Return [X, Y] of the center of cell containing provided text 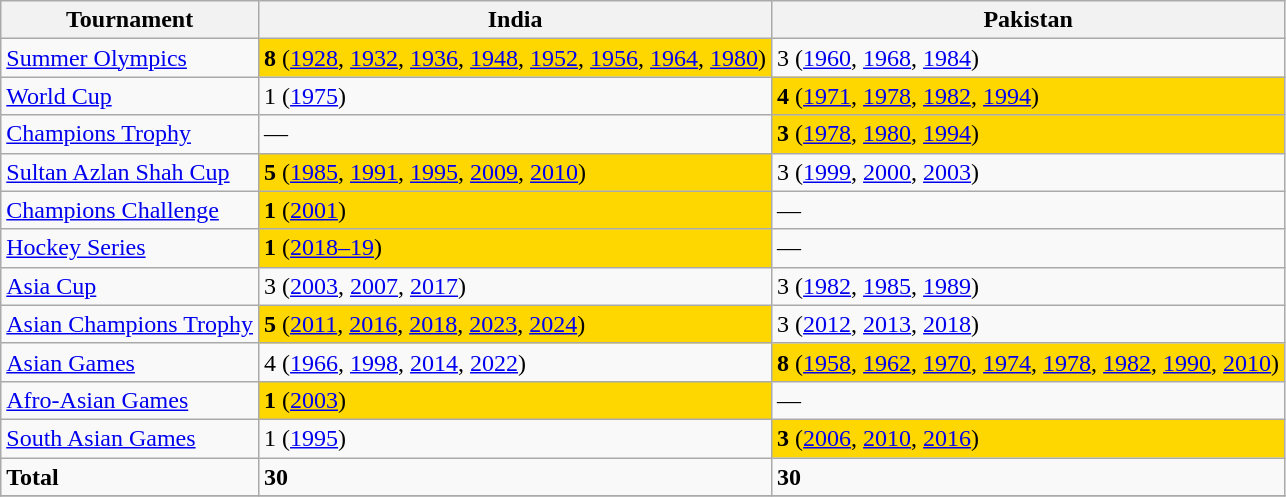
Sultan Azlan Shah Cup [130, 172]
3 (1999, 2000, 2003) [1028, 172]
Asian Games [130, 362]
Asia Cup [130, 286]
Total [130, 477]
8 (1928, 1932, 1936, 1948, 1952, 1956, 1964, 1980) [516, 58]
1 (2003) [516, 400]
3 (1960, 1968, 1984) [1028, 58]
3 (1982, 1985, 1989) [1028, 286]
1 (1995) [516, 438]
Tournament [130, 20]
Summer Olympics [130, 58]
Asian Champions Trophy [130, 324]
8 (1958, 1962, 1970, 1974, 1978, 1982, 1990, 2010) [1028, 362]
Champions Challenge [130, 210]
Champions Trophy [130, 134]
Pakistan [1028, 20]
1 (2018–19) [516, 248]
3 (2012, 2013, 2018) [1028, 324]
India [516, 20]
South Asian Games [130, 438]
Hockey Series [130, 248]
World Cup [130, 96]
3 (1978, 1980, 1994) [1028, 134]
1 (1975) [516, 96]
5 (2011, 2016, 2018, 2023, 2024) [516, 324]
3 (2006, 2010, 2016) [1028, 438]
4 (1966, 1998, 2014, 2022) [516, 362]
1 (2001) [516, 210]
3 (2003, 2007, 2017) [516, 286]
5 (1985, 1991, 1995, 2009, 2010) [516, 172]
Afro-Asian Games [130, 400]
4 (1971, 1978, 1982, 1994) [1028, 96]
